Return the [x, y] coordinate for the center point of the cell that contains the specified text.  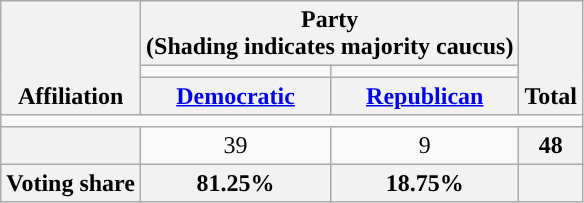
48 [551, 145]
39 [236, 145]
Total [551, 58]
Republican [425, 96]
9 [425, 145]
Affiliation [71, 58]
Voting share [71, 183]
Party (Shading indicates majority caucus) [330, 34]
81.25% [236, 183]
18.75% [425, 183]
Democratic [236, 96]
